Extract the [x, y] coordinate from the center of the cell holding the provided text.  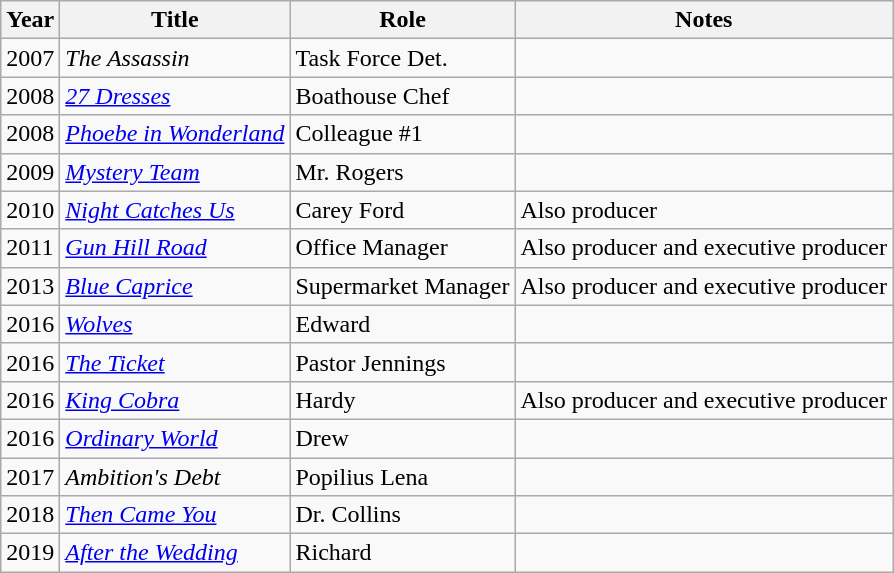
Carey Ford [402, 210]
2007 [30, 58]
Gun Hill Road [175, 248]
Ordinary World [175, 438]
Night Catches Us [175, 210]
Task Force Det. [402, 58]
Colleague #1 [402, 134]
Title [175, 20]
Ambition's Debt [175, 477]
27 Dresses [175, 96]
Office Manager [402, 248]
The Ticket [175, 362]
Mr. Rogers [402, 172]
King Cobra [175, 400]
Hardy [402, 400]
Phoebe in Wonderland [175, 134]
Popilius Lena [402, 477]
Richard [402, 553]
2011 [30, 248]
Supermarket Manager [402, 286]
Boathouse Chef [402, 96]
2009 [30, 172]
Wolves [175, 324]
2019 [30, 553]
Notes [704, 20]
The Assassin [175, 58]
Also producer [704, 210]
Drew [402, 438]
2017 [30, 477]
Pastor Jennings [402, 362]
Mystery Team [175, 172]
2018 [30, 515]
Role [402, 20]
Edward [402, 324]
2013 [30, 286]
Blue Caprice [175, 286]
Then Came You [175, 515]
2010 [30, 210]
After the Wedding [175, 553]
Year [30, 20]
Dr. Collins [402, 515]
